From the cell containing the given text, extract its center point as (X, Y) coordinate. 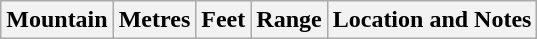
Location and Notes (432, 20)
Metres (154, 20)
Mountain (57, 20)
Feet (224, 20)
Range (289, 20)
